Capture the cell that displays the provided text and extract its (x, y) central coordinate. 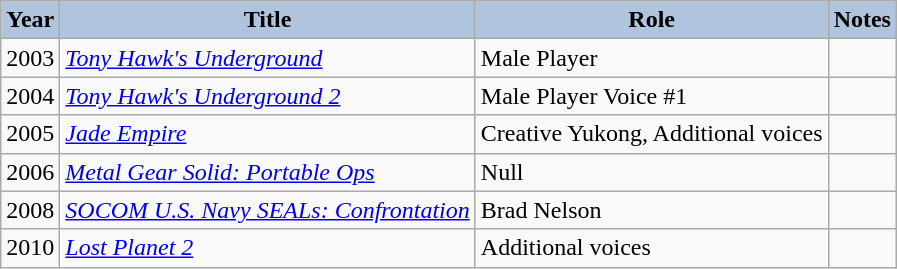
2003 (30, 58)
Year (30, 20)
Jade Empire (268, 134)
Tony Hawk's Underground (268, 58)
Male Player (652, 58)
Notes (862, 20)
2006 (30, 172)
Metal Gear Solid: Portable Ops (268, 172)
Male Player Voice #1 (652, 96)
Lost Planet 2 (268, 248)
2004 (30, 96)
Tony Hawk's Underground 2 (268, 96)
Additional voices (652, 248)
SOCOM U.S. Navy SEALs: Confrontation (268, 210)
2005 (30, 134)
Null (652, 172)
Title (268, 20)
Brad Nelson (652, 210)
2010 (30, 248)
2008 (30, 210)
Creative Yukong, Additional voices (652, 134)
Role (652, 20)
